Identify which cell holds the provided text, then report its (X, Y) central coordinate. 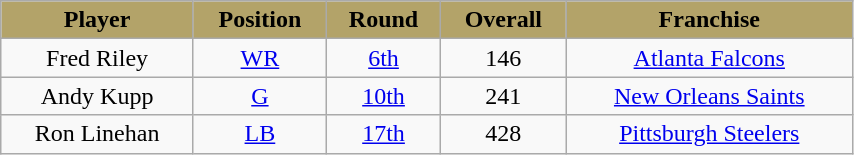
146 (504, 58)
Andy Kupp (98, 96)
LB (260, 134)
17th (383, 134)
241 (504, 96)
Atlanta Falcons (709, 58)
New Orleans Saints (709, 96)
WR (260, 58)
10th (383, 96)
6th (383, 58)
Player (98, 20)
Pittsburgh Steelers (709, 134)
Round (383, 20)
428 (504, 134)
Position (260, 20)
G (260, 96)
Fred Riley (98, 58)
Franchise (709, 20)
Ron Linehan (98, 134)
Overall (504, 20)
